For the text-containing cell, return its midpoint in [x, y] coordinate format. 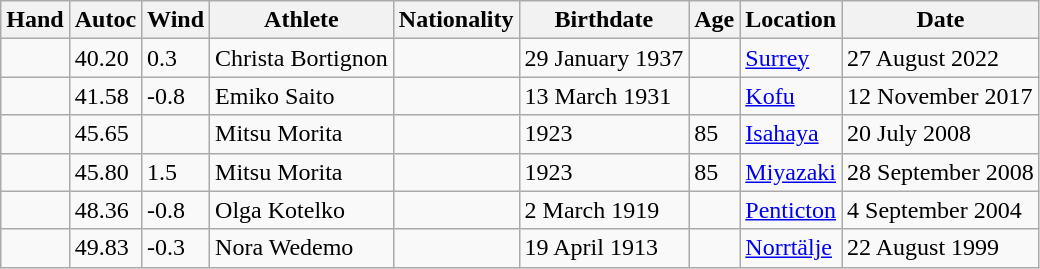
Emiko Saito [302, 96]
20 July 2008 [941, 134]
Olga Kotelko [302, 210]
Wind [176, 20]
48.36 [105, 210]
45.65 [105, 134]
27 August 2022 [941, 58]
4 September 2004 [941, 210]
22 August 1999 [941, 248]
Isahaya [791, 134]
Hand [35, 20]
Miyazaki [791, 172]
Norrtälje [791, 248]
Location [791, 20]
Penticton [791, 210]
19 April 1913 [604, 248]
Autoc [105, 20]
13 March 1931 [604, 96]
Athlete [302, 20]
29 January 1937 [604, 58]
45.80 [105, 172]
-0.3 [176, 248]
12 November 2017 [941, 96]
41.58 [105, 96]
1.5 [176, 172]
Date [941, 20]
Nationality [456, 20]
49.83 [105, 248]
2 March 1919 [604, 210]
Kofu [791, 96]
Age [714, 20]
Birthdate [604, 20]
Surrey [791, 58]
0.3 [176, 58]
28 September 2008 [941, 172]
40.20 [105, 58]
Nora Wedemo [302, 248]
Christa Bortignon [302, 58]
